Scan for the cell matching the given text and deliver its (X, Y) coordinate at center. 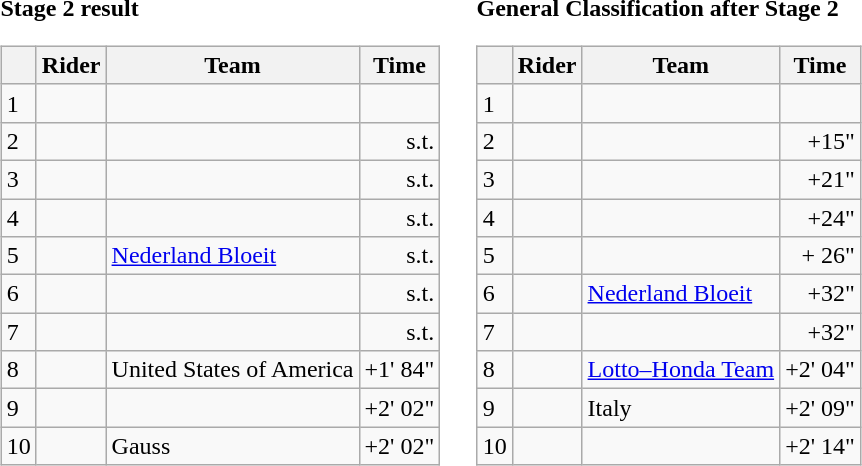
+24" (820, 217)
+21" (820, 179)
+2' 09" (820, 408)
+2' 04" (820, 370)
Gauss (232, 446)
Italy (681, 408)
+15" (820, 141)
+1' 84" (400, 370)
Lotto–Honda Team (681, 370)
United States of America (232, 370)
+ 26" (820, 256)
+2' 14" (820, 446)
